Determine the [X, Y] coordinate at the center of the cell enclosing the given text.  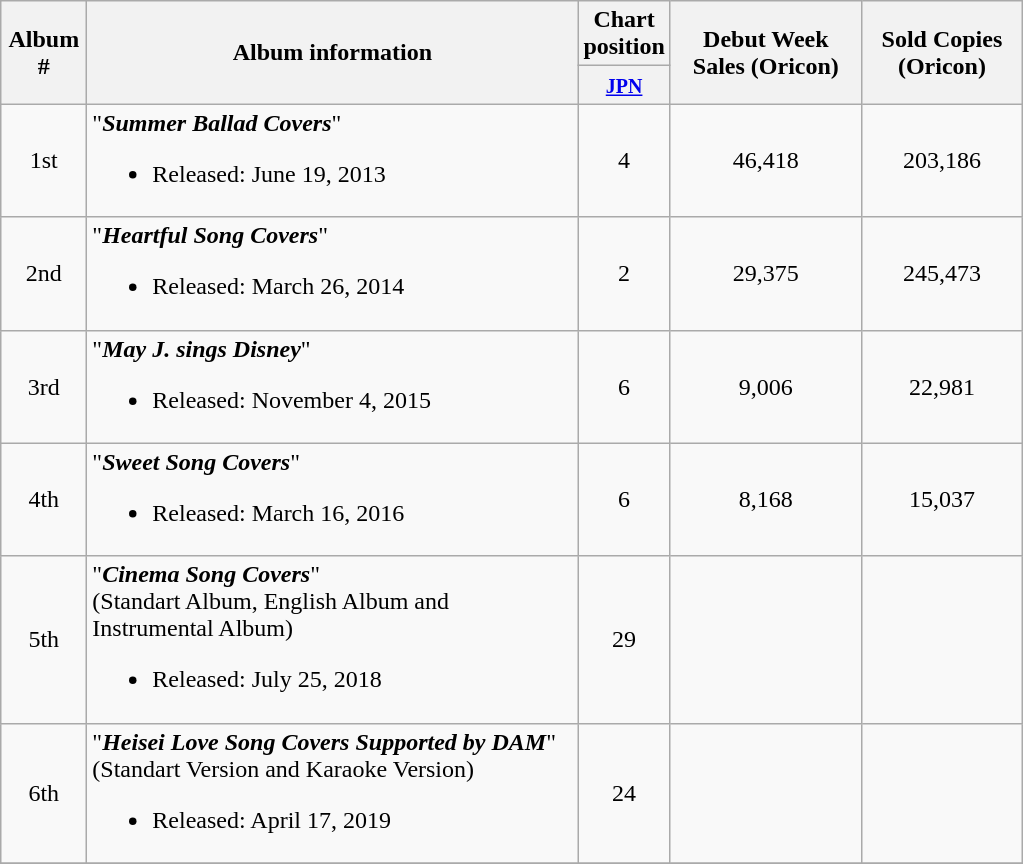
22,981 [942, 386]
Chart position [624, 34]
"Sweet Song Covers"Released: March 16, 2016 [332, 500]
"Cinema Song Covers"(Standart Album, English Album and Instrumental Album)Released: July 25, 2018 [332, 640]
"May J. sings Disney"Released: November 4, 2015 [332, 386]
24 [624, 793]
9,006 [766, 386]
15,037 [942, 500]
6th [44, 793]
JPN [624, 85]
4th [44, 500]
2 [624, 274]
46,418 [766, 160]
Debut Week Sales (Oricon) [766, 52]
8,168 [766, 500]
2nd [44, 274]
29,375 [766, 274]
Album information [332, 52]
5th [44, 640]
"Summer Ballad Covers"Released: June 19, 2013 [332, 160]
29 [624, 640]
3rd [44, 386]
Album # [44, 52]
245,473 [942, 274]
203,186 [942, 160]
1st [44, 160]
"Heisei Love Song Covers Supported by DAM"(Standart Version and Karaoke Version)Released: April 17, 2019 [332, 793]
"Heartful Song Covers"Released: March 26, 2014 [332, 274]
Sold Copies (Oricon) [942, 52]
4 [624, 160]
